For the text-containing cell, return its midpoint in (X, Y) coordinate format. 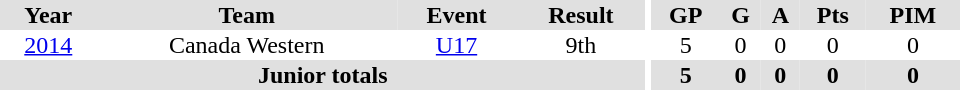
Team (247, 15)
Junior totals (323, 75)
Result (580, 15)
GP (686, 15)
Year (48, 15)
G (740, 15)
Canada Western (247, 45)
A (780, 15)
Event (456, 15)
U17 (456, 45)
2014 (48, 45)
PIM (913, 15)
Pts (833, 15)
9th (580, 45)
